Determine the [X, Y] coordinate at the center of the cell enclosing the given text.  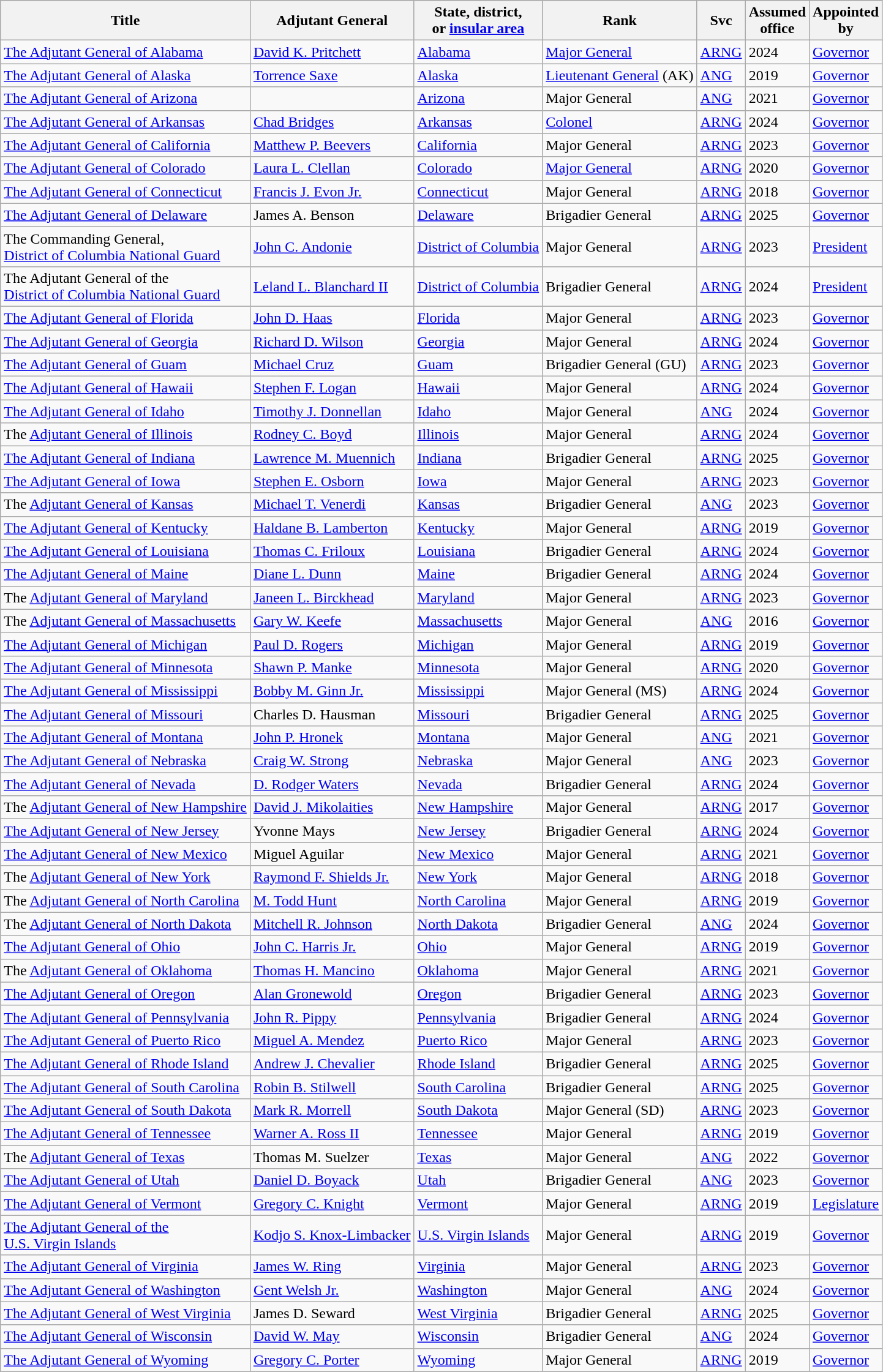
2016 [777, 621]
D. Rodger Waters [332, 784]
Vermont [478, 1204]
Thomas H. Mancino [332, 970]
Florida [478, 318]
Legislature [846, 1204]
Maine [478, 574]
Colonel [620, 122]
The Adjutant General of Indiana [126, 458]
Leland L. Blanchard II [332, 287]
The Adjutant General of Washington [126, 1290]
Michael T. Venerdi [332, 504]
The Adjutant General of Michigan [126, 644]
Thomas C. Friloux [332, 551]
Wyoming [478, 1360]
The Adjutant General of Virginia [126, 1267]
Yvonne Mays [332, 831]
Haldane B. Lamberton [332, 528]
Connecticut [478, 192]
The Adjutant General of Louisiana [126, 551]
The Adjutant General of New Hampshire [126, 808]
The Adjutant General of Hawaii [126, 388]
Alabama [478, 52]
The Adjutant General of Tennessee [126, 1134]
Michigan [478, 644]
The Adjutant General of Missouri [126, 714]
James A. Benson [332, 215]
Delaware [478, 215]
Tennessee [478, 1134]
The Adjutant General of South Dakota [126, 1111]
The Adjutant General of Colorado [126, 168]
The Adjutant General of Oregon [126, 994]
Pennsylvania [478, 1017]
Puerto Rico [478, 1040]
Virginia [478, 1267]
Assumedoffice [777, 21]
Lieutenant General (AK) [620, 75]
Maryland [478, 598]
David W. May [332, 1336]
Matthew P. Beevers [332, 145]
The Adjutant General of Pennsylvania [126, 1017]
Stephen E. Osborn [332, 481]
The Adjutant General of Rhode Island [126, 1063]
The Adjutant General of Wyoming [126, 1360]
The Adjutant General of Illinois [126, 435]
Wisconsin [478, 1336]
Brigadier General (GU) [620, 365]
Washington [478, 1290]
Gregory C. Porter [332, 1360]
Nebraska [478, 761]
California [478, 145]
The Adjutant General of Puerto Rico [126, 1040]
The Adjutant General of Nebraska [126, 761]
North Dakota [478, 924]
The Adjutant General of West Virginia [126, 1313]
The Adjutant General of Minnesota [126, 667]
Alan Gronewold [332, 994]
New Mexico [478, 854]
North Carolina [478, 901]
Gregory C. Knight [332, 1204]
Oregon [478, 994]
Montana [478, 738]
James W. Ring [332, 1267]
Mark R. Morrell [332, 1111]
The Adjutant General of Guam [126, 365]
Timothy J. Donnellan [332, 411]
Lawrence M. Muennich [332, 458]
Miguel A. Mendez [332, 1040]
Arkansas [478, 122]
New York [478, 877]
The Adjutant General of Iowa [126, 481]
Texas [478, 1157]
Oklahoma [478, 970]
Gent Welsh Jr. [332, 1290]
The Adjutant General of North Dakota [126, 924]
The Adjutant General of Mississippi [126, 691]
Robin B. Stilwell [332, 1087]
West Virginia [478, 1313]
Minnesota [478, 667]
Rank [620, 21]
Utah [478, 1180]
James D. Seward [332, 1313]
The Adjutant General of Kentucky [126, 528]
John C. Andonie [332, 246]
The Adjutant General of Nevada [126, 784]
Colorado [478, 168]
The Adjutant General of Ohio [126, 947]
Adjutant General [332, 21]
Paul D. Rogers [332, 644]
State, district,or insular area [478, 21]
The Adjutant General of Massachusetts [126, 621]
Andrew J. Chevalier [332, 1063]
Kentucky [478, 528]
Diane L. Dunn [332, 574]
Major General (SD) [620, 1111]
Bobby M. Ginn Jr. [332, 691]
Indiana [478, 458]
Alaska [478, 75]
Warner A. Ross II [332, 1134]
Guam [478, 365]
Laura L. Clellan [332, 168]
Francis J. Evon Jr. [332, 192]
Kodjo S. Knox-Limbacker [332, 1235]
John C. Harris Jr. [332, 947]
David J. Mikolaities [332, 808]
The Adjutant General of Connecticut [126, 192]
Mitchell R. Johnson [332, 924]
The Adjutant General of Idaho [126, 411]
Kansas [478, 504]
Iowa [478, 481]
The Adjutant General of Utah [126, 1180]
Torrence Saxe [332, 75]
Nevada [478, 784]
Title [126, 21]
The Adjutant General of Florida [126, 318]
South Carolina [478, 1087]
Daniel D. Boyack [332, 1180]
Michael Cruz [332, 365]
Louisiana [478, 551]
Rodney C. Boyd [332, 435]
John P. Hronek [332, 738]
The Adjutant General of Arizona [126, 99]
The Adjutant General of theU.S. Virgin Islands [126, 1235]
Illinois [478, 435]
Chad Bridges [332, 122]
The Adjutant General of New Jersey [126, 831]
2022 [777, 1157]
The Adjutant General of Alabama [126, 52]
The Adjutant General of California [126, 145]
South Dakota [478, 1111]
The Adjutant General of Arkansas [126, 122]
Craig W. Strong [332, 761]
The Adjutant General of Texas [126, 1157]
New Hampshire [478, 808]
The Adjutant General of New York [126, 877]
Massachusetts [478, 621]
The Adjutant General of Oklahoma [126, 970]
Charles D. Hausman [332, 714]
Svc [721, 21]
The Adjutant General of New Mexico [126, 854]
Richard D. Wilson [332, 341]
The Adjutant General of North Carolina [126, 901]
Georgia [478, 341]
New Jersey [478, 831]
The Adjutant General of Maryland [126, 598]
Thomas M. Suelzer [332, 1157]
The Commanding General,District of Columbia National Guard [126, 246]
The Adjutant General of Maine [126, 574]
David K. Pritchett [332, 52]
The Adjutant General of South Carolina [126, 1087]
The Adjutant General of Delaware [126, 215]
Janeen L. Birckhead [332, 598]
The Adjutant General of Kansas [126, 504]
U.S. Virgin Islands [478, 1235]
The Adjutant General of Alaska [126, 75]
Arizona [478, 99]
Missouri [478, 714]
The Adjutant General of Vermont [126, 1204]
Idaho [478, 411]
John D. Haas [332, 318]
M. Todd Hunt [332, 901]
Raymond F. Shields Jr. [332, 877]
Major General (MS) [620, 691]
The Adjutant General of Georgia [126, 341]
Gary W. Keefe [332, 621]
Hawaii [478, 388]
The Adjutant General of Wisconsin [126, 1336]
Mississippi [478, 691]
Rhode Island [478, 1063]
Shawn P. Manke [332, 667]
The Adjutant General of theDistrict of Columbia National Guard [126, 287]
2017 [777, 808]
Miguel Aguilar [332, 854]
Stephen F. Logan [332, 388]
Appointedby [846, 21]
John R. Pippy [332, 1017]
Ohio [478, 947]
The Adjutant General of Montana [126, 738]
